Output the (X, Y) coordinate of the center of the cell containing the given text.  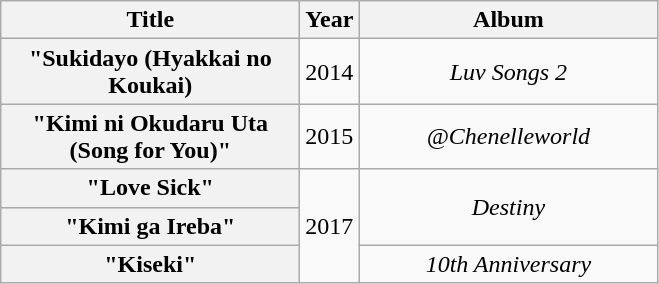
Album (508, 20)
2014 (330, 72)
@Chenelleworld (508, 136)
"Kimi ni Okudaru Uta (Song for You)" (150, 136)
Year (330, 20)
Destiny (508, 207)
2017 (330, 226)
"Kiseki" (150, 264)
"Kimi ga Ireba" (150, 226)
2015 (330, 136)
"Sukidayo (Hyakkai no Koukai) (150, 72)
"Love Sick" (150, 188)
Luv Songs 2 (508, 72)
10th Anniversary (508, 264)
Title (150, 20)
